Return [X, Y] of the center of cell containing provided text 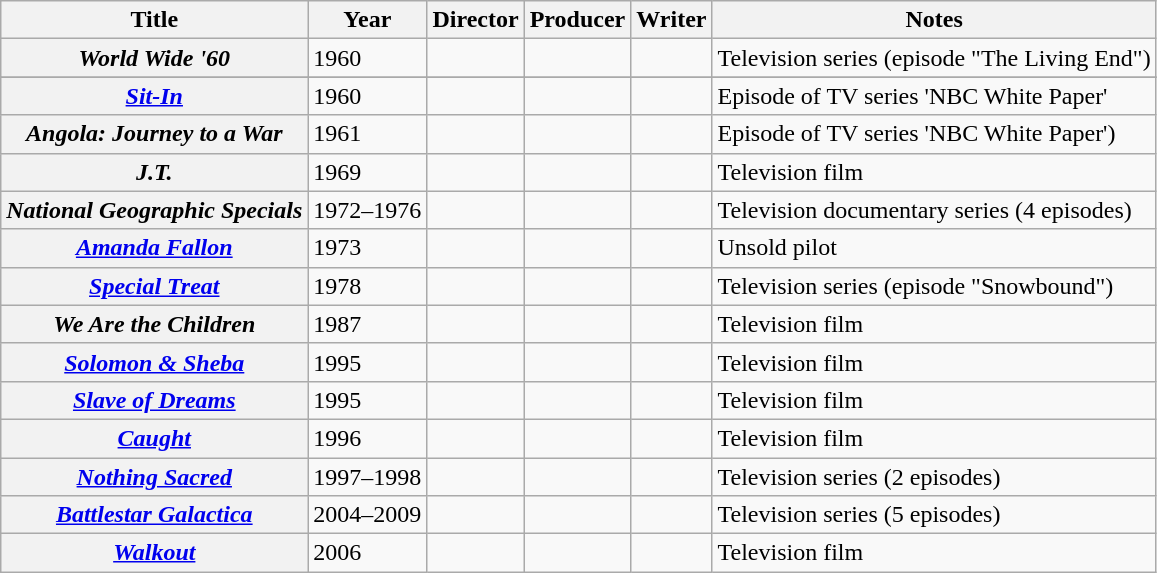
Notes [934, 20]
Producer [578, 20]
1961 [368, 134]
Title [154, 20]
1996 [368, 438]
1973 [368, 248]
Episode of TV series 'NBC White Paper') [934, 134]
1987 [368, 324]
Director [476, 20]
1997–1998 [368, 477]
Television documentary series (4 episodes) [934, 210]
Nothing Sacred [154, 477]
Year [368, 20]
Sit-In [154, 96]
Television series (episode "The Living End") [934, 58]
World Wide '60 [154, 58]
1978 [368, 286]
Television series (episode "Snowbound") [934, 286]
We Are the Children [154, 324]
Angola: Journey to a War [154, 134]
Unsold pilot [934, 248]
2004–2009 [368, 515]
Television series (2 episodes) [934, 477]
1969 [368, 172]
Television series (5 episodes) [934, 515]
Episode of TV series 'NBC White Paper' [934, 96]
Slave of Dreams [154, 400]
Writer [672, 20]
1972–1976 [368, 210]
National Geographic Specials [154, 210]
Walkout [154, 553]
2006 [368, 553]
Battlestar Galactica [154, 515]
Special Treat [154, 286]
Caught [154, 438]
J.T. [154, 172]
Amanda Fallon [154, 248]
Solomon & Sheba [154, 362]
